Identify which cell holds the provided text, then report its (X, Y) central coordinate. 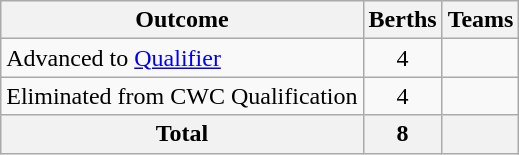
Outcome (182, 20)
8 (402, 134)
Total (182, 134)
Advanced to Qualifier (182, 58)
Eliminated from CWC Qualification (182, 96)
Teams (480, 20)
Berths (402, 20)
